Pinpoint the cell where the given text exists, returning its [X, Y] midpoint coordinate. 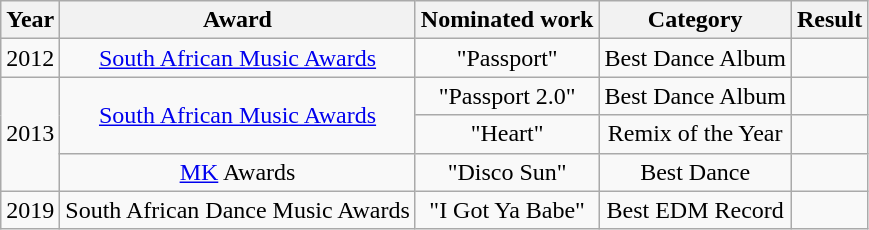
Year [30, 20]
2013 [30, 134]
"Passport 2.0" [507, 96]
Result [829, 20]
"Heart" [507, 134]
2019 [30, 210]
Nominated work [507, 20]
Best Dance [695, 172]
Category [695, 20]
2012 [30, 58]
South African Dance Music Awards [238, 210]
"I Got Ya Babe" [507, 210]
"Passport" [507, 58]
"Disco Sun" [507, 172]
Remix of the Year [695, 134]
MK Awards [238, 172]
Award [238, 20]
Best EDM Record [695, 210]
